Capture the cell that displays the provided text and extract its [x, y] central coordinate. 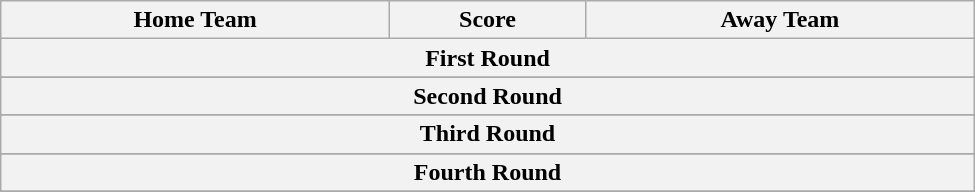
Home Team [196, 20]
Third Round [488, 134]
Fourth Round [488, 172]
Second Round [488, 96]
Score [487, 20]
First Round [488, 58]
Away Team [780, 20]
